Determine the (X, Y) coordinate at the center of the cell enclosing the given text.  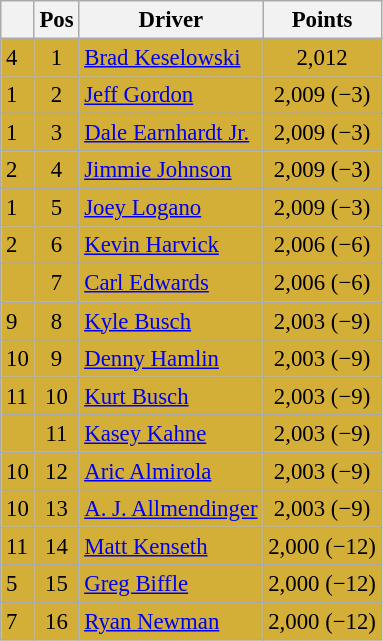
Denny Hamlin (171, 358)
Kurt Busch (171, 396)
Points (322, 20)
Brad Keselowski (171, 58)
Kyle Busch (171, 321)
Joey Logano (171, 208)
Pos (56, 20)
6 (56, 245)
A. J. Allmendinger (171, 509)
2,012 (322, 58)
15 (56, 584)
Carl Edwards (171, 283)
3 (56, 133)
Ryan Newman (171, 621)
Driver (171, 20)
8 (56, 321)
Kevin Harvick (171, 245)
Aric Almirola (171, 471)
Kasey Kahne (171, 433)
16 (56, 621)
Dale Earnhardt Jr. (171, 133)
Jeff Gordon (171, 95)
13 (56, 509)
Jimmie Johnson (171, 170)
14 (56, 546)
Greg Biffle (171, 584)
Matt Kenseth (171, 546)
12 (56, 471)
